Return the [X, Y] coordinate for the center point of the cell that contains the specified text.  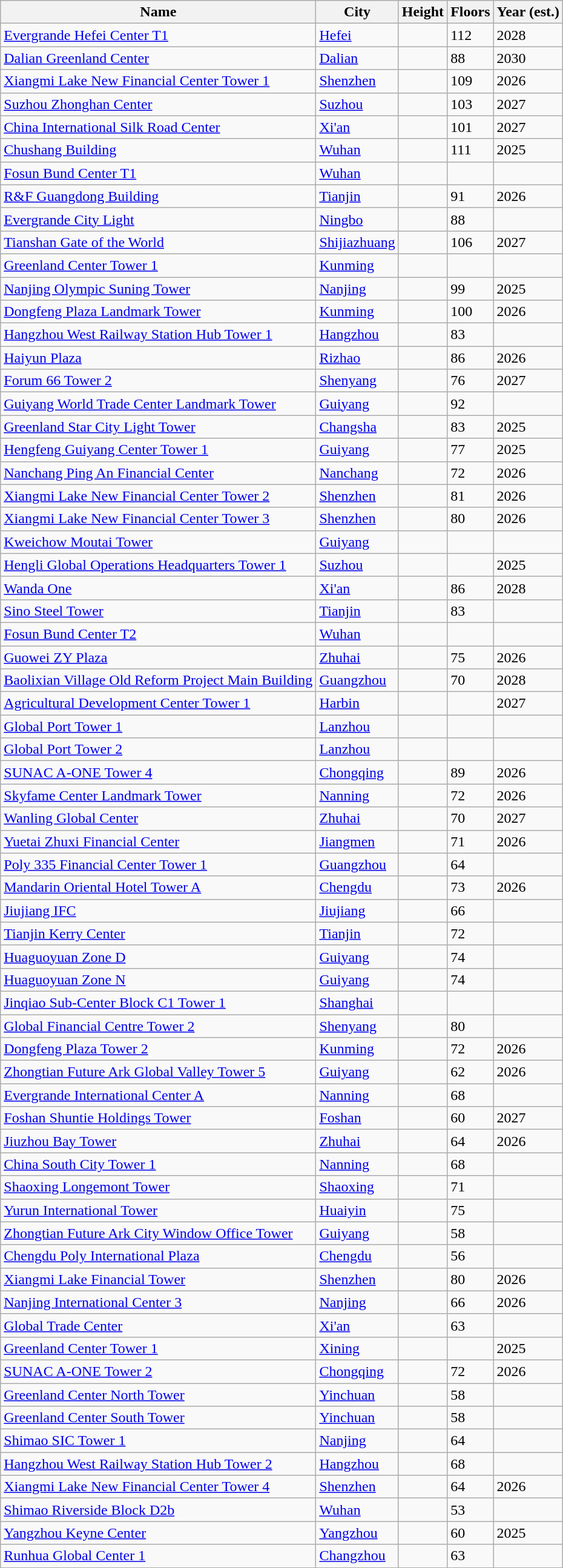
Changzhou [357, 1556]
Jiujiang IFC [159, 911]
Wanling Global Center [159, 819]
Jiangmen [357, 842]
Runhua Global Center 1 [159, 1556]
76 [470, 381]
Dongfeng Plaza Landmark Tower [159, 312]
Yangzhou [357, 1533]
Height [423, 12]
89 [470, 772]
SUNAC A-ONE Tower 4 [159, 772]
106 [470, 242]
Chushang Building [159, 150]
Fosun Bund Center T1 [159, 173]
Dalian [357, 58]
Global Port Tower 2 [159, 749]
Evergrande International Center A [159, 1095]
Hengli Global Operations Headquarters Tower 1 [159, 565]
China International Silk Road Center [159, 127]
Zhongtian Future Ark Global Valley Tower 5 [159, 1072]
Greenland Center North Tower [159, 1394]
Xiangmi Lake New Financial Center Tower 2 [159, 496]
Evergrande Hefei Center T1 [159, 35]
Shaoxing [357, 1187]
Suzhou Zhonghan Center [159, 104]
99 [470, 289]
Xiangmi Lake New Financial Center Tower 4 [159, 1487]
Jiuzhou Bay Tower [159, 1141]
Xiangmi Lake New Financial Center Tower 3 [159, 519]
SUNAC A-ONE Tower 2 [159, 1371]
103 [470, 104]
92 [470, 404]
Huaiyin [357, 1210]
73 [470, 888]
Foshan [357, 1118]
Kweichow Moutai Tower [159, 542]
Changsha [357, 427]
Hefei [357, 35]
2030 [528, 58]
109 [470, 81]
Ningbo [357, 219]
Shimao Riverside Block D2b [159, 1510]
Forum 66 Tower 2 [159, 381]
Yuetai Zhuxi Financial Center [159, 842]
Skyfame Center Landmark Tower [159, 796]
Haiyun Plaza [159, 358]
77 [470, 450]
Sino Steel Tower [159, 611]
Yangzhou Keyne Center [159, 1533]
Guiyang World Trade Center Landmark Tower [159, 404]
China South City Tower 1 [159, 1164]
Dongfeng Plaza Tower 2 [159, 1049]
R&F Guangdong Building [159, 196]
Tianjin Kerry Center [159, 934]
City [357, 12]
Chengdu Poly International Plaza [159, 1256]
Huaguoyuan Zone D [159, 957]
Nanjing Olympic Suning Tower [159, 289]
111 [470, 150]
Jinqiao Sub-Center Block C1 Tower 1 [159, 1003]
81 [470, 496]
Agricultural Development Center Tower 1 [159, 703]
Evergrande City Light [159, 219]
Nanchang Ping An Financial Center [159, 473]
Jiujiang [357, 911]
Greenland Star City Light Tower [159, 427]
Greenland Center South Tower [159, 1418]
Foshan Shuntie Holdings Tower [159, 1118]
Year (est.) [528, 12]
Xiangmi Lake New Financial Center Tower 1 [159, 81]
Shanghai [357, 1003]
Guowei ZY Plaza [159, 657]
Shimao SIC Tower 1 [159, 1441]
Xiangmi Lake Financial Tower [159, 1279]
Fosun Bund Center T2 [159, 634]
Hangzhou West Railway Station Hub Tower 1 [159, 335]
56 [470, 1256]
Name [159, 12]
Shijiazhuang [357, 242]
Wanda One [159, 588]
Poly 335 Financial Center Tower 1 [159, 865]
Floors [470, 12]
Nanjing International Center 3 [159, 1302]
91 [470, 196]
Nanchang [357, 473]
62 [470, 1072]
Huaguoyuan Zone N [159, 980]
100 [470, 312]
Harbin [357, 703]
Yurun International Tower [159, 1210]
101 [470, 127]
Global Trade Center [159, 1325]
Xining [357, 1348]
Mandarin Oriental Hotel Tower A [159, 888]
Global Financial Centre Tower 2 [159, 1026]
53 [470, 1510]
Hangzhou West Railway Station Hub Tower 2 [159, 1464]
Shaoxing Longemont Tower [159, 1187]
Tianshan Gate of the World [159, 242]
Dalian Greenland Center [159, 58]
Rizhao [357, 358]
Baolixian Village Old Reform Project Main Building [159, 680]
Zhongtian Future Ark City Window Office Tower [159, 1233]
Global Port Tower 1 [159, 726]
Hengfeng Guiyang Center Tower 1 [159, 450]
112 [470, 35]
